Search for the cell housing the specified text and yield its (X, Y) center coordinate. 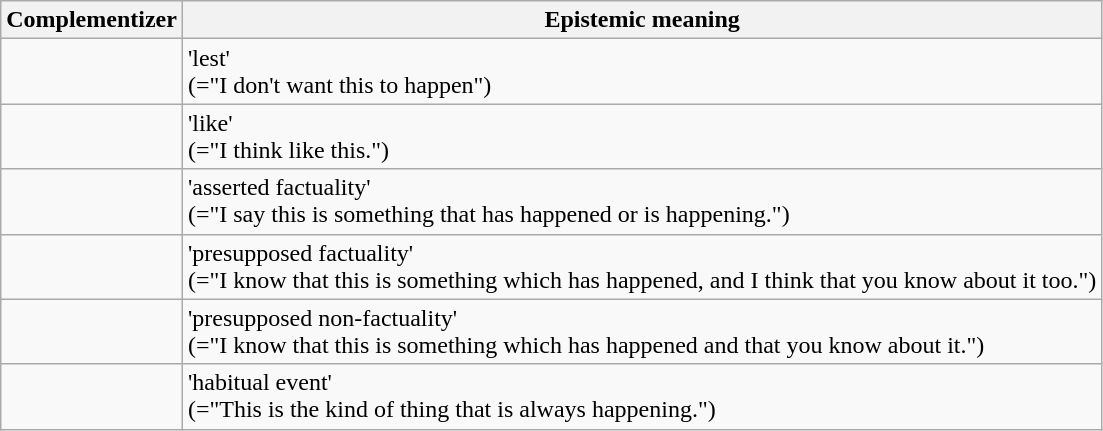
Complementizer (92, 20)
'asserted factuality' (="I say this is something that has happened or is happening.") (642, 202)
'presupposed non-factuality' (="I know that this is something which has happened and that you know about it.") (642, 332)
'presupposed factuality' (="I know that this is something which has happened, and I think that you know about it too.") (642, 266)
'habitual event' (="This is the kind of thing that is always happening.") (642, 396)
'like' (="I think like this.") (642, 136)
Epistemic meaning (642, 20)
'lest' (="I don't want this to happen") (642, 72)
